From the cell containing the given text, extract its center point as (x, y) coordinate. 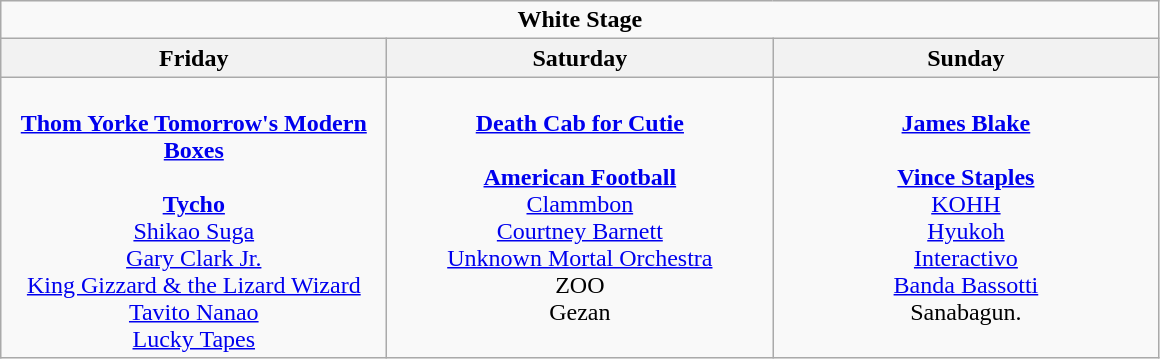
Thom Yorke Tomorrow's Modern Boxes Tycho Shikao Suga Gary Clark Jr. King Gizzard & the Lizard Wizard Tavito Nanao Lucky Tapes (194, 218)
White Stage (580, 20)
Friday (194, 58)
James Blake Vince Staples KOHH Hyukoh Interactivo Banda Bassotti Sanabagun. (966, 218)
Saturday (580, 58)
Sunday (966, 58)
Death Cab for Cutie American Football Clammbon Courtney Barnett Unknown Mortal Orchestra ZOO Gezan (580, 218)
